Pinpoint the cell where the given text exists, returning its [X, Y] midpoint coordinate. 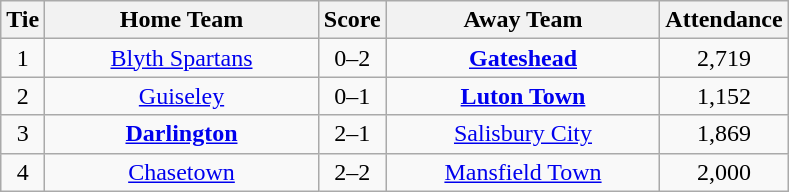
Blyth Spartans [182, 58]
Chasetown [182, 172]
Mansfield Town [523, 172]
2,719 [724, 58]
Luton Town [523, 96]
2–1 [352, 134]
1 [23, 58]
Score [352, 20]
3 [23, 134]
1,869 [724, 134]
2–2 [352, 172]
Attendance [724, 20]
4 [23, 172]
2,000 [724, 172]
2 [23, 96]
Gateshead [523, 58]
Home Team [182, 20]
1,152 [724, 96]
0–2 [352, 58]
Tie [23, 20]
Guiseley [182, 96]
0–1 [352, 96]
Darlington [182, 134]
Away Team [523, 20]
Salisbury City [523, 134]
